Return (x, y) of the center of cell containing provided text 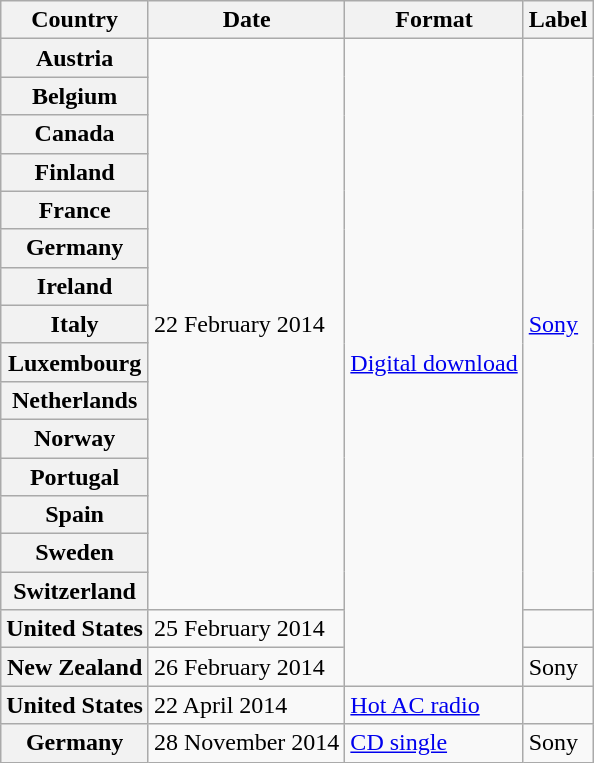
Label (558, 20)
Format (434, 20)
Canada (75, 134)
Country (75, 20)
Digital download (434, 362)
New Zealand (75, 667)
Hot AC radio (434, 705)
CD single (434, 743)
25 February 2014 (246, 629)
Luxembourg (75, 362)
Norway (75, 438)
Date (246, 20)
26 February 2014 (246, 667)
Finland (75, 172)
28 November 2014 (246, 743)
Spain (75, 515)
22 February 2014 (246, 324)
22 April 2014 (246, 705)
Sweden (75, 553)
Portugal (75, 477)
Ireland (75, 286)
Netherlands (75, 400)
Belgium (75, 96)
Switzerland (75, 591)
Italy (75, 324)
Austria (75, 58)
France (75, 210)
